Extract the (x, y) coordinate from the center of the cell holding the provided text.  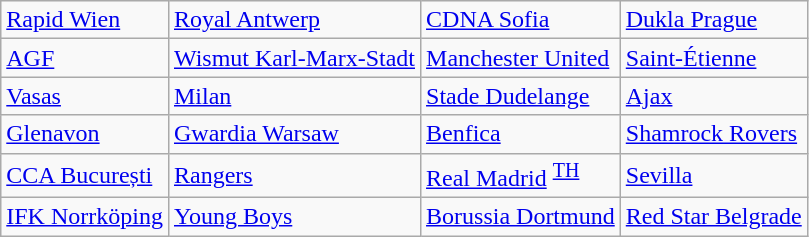
Benfica (521, 134)
Stade Dudelange (521, 96)
Sevilla (714, 176)
Milan (294, 96)
Gwardia Warsaw (294, 134)
Dukla Prague (714, 20)
IFK Norrköping (85, 217)
Borussia Dortmund (521, 217)
Saint-Étienne (714, 58)
Vasas (85, 96)
Glenavon (85, 134)
Real Madrid TH (521, 176)
Manchester United (521, 58)
Royal Antwerp (294, 20)
Wismut Karl-Marx-Stadt (294, 58)
Rangers (294, 176)
Rapid Wien (85, 20)
Young Boys (294, 217)
Red Star Belgrade (714, 217)
CCA București (85, 176)
AGF (85, 58)
Shamrock Rovers (714, 134)
Ajax (714, 96)
CDNA Sofia (521, 20)
